Search for the cell housing the specified text and yield its [x, y] center coordinate. 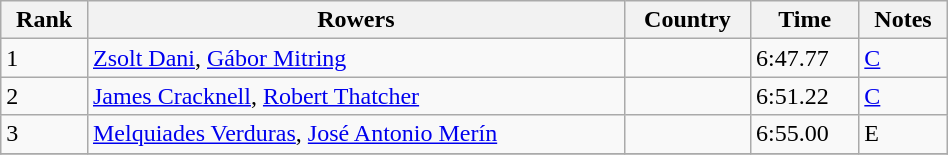
Zsolt Dani, Gábor Mitring [356, 58]
Melquiades Verduras, José Antonio Merín [356, 134]
6:55.00 [805, 134]
3 [44, 134]
Country [687, 20]
E [903, 134]
Notes [903, 20]
James Cracknell, Robert Thatcher [356, 96]
1 [44, 58]
Rank [44, 20]
Time [805, 20]
2 [44, 96]
Rowers [356, 20]
6:47.77 [805, 58]
6:51.22 [805, 96]
